Output the [X, Y] coordinate of the center of the cell containing the given text.  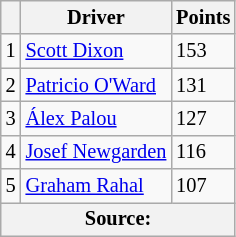
Graham Rahal [96, 186]
Driver [96, 17]
Álex Palou [96, 118]
4 [11, 152]
153 [203, 51]
1 [11, 51]
Source: [118, 219]
Josef Newgarden [96, 152]
Points [203, 17]
Patricio O'Ward [96, 85]
3 [11, 118]
131 [203, 85]
5 [11, 186]
127 [203, 118]
116 [203, 152]
2 [11, 85]
107 [203, 186]
Scott Dixon [96, 51]
